Pinpoint the cell where the given text exists, returning its [X, Y] midpoint coordinate. 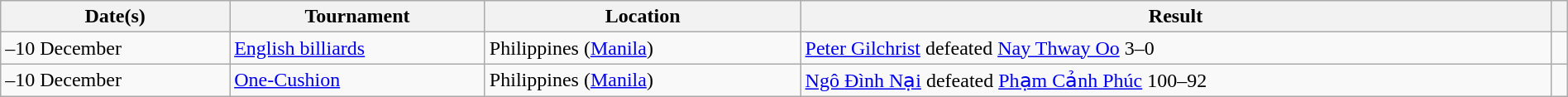
Date(s) [116, 17]
Location [643, 17]
Peter Gilchrist defeated Nay Thway Oo 3–0 [1176, 48]
Ngô Đình Nại defeated Phạm Cảnh Phúc 100–92 [1176, 80]
Tournament [357, 17]
One-Cushion [357, 80]
Result [1176, 17]
English billiards [357, 48]
